Scan for the cell matching the given text and deliver its (X, Y) coordinate at center. 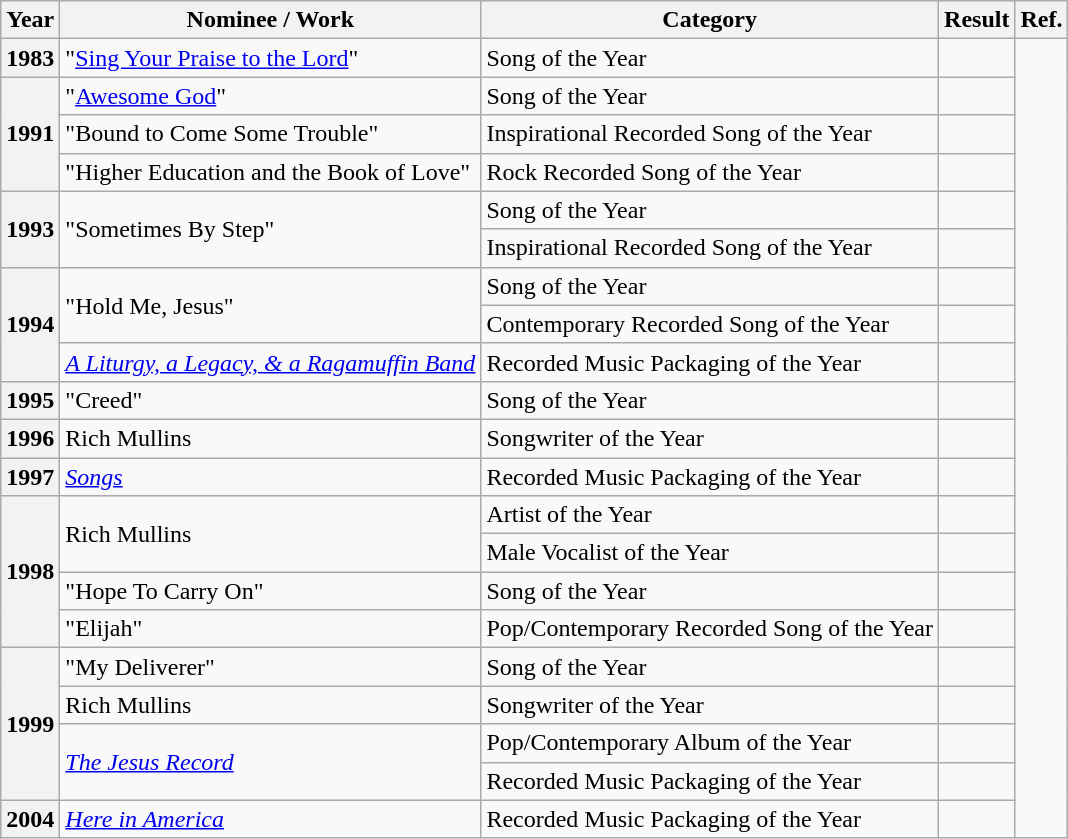
"Creed" (270, 400)
Artist of the Year (710, 515)
1996 (30, 438)
"Higher Education and the Book of Love" (270, 172)
"Sometimes By Step" (270, 229)
Pop/Contemporary Recorded Song of the Year (710, 629)
1993 (30, 229)
Male Vocalist of the Year (710, 553)
A Liturgy, a Legacy, & a Ragamuffin Band (270, 362)
1997 (30, 477)
Here in America (270, 819)
Nominee / Work (270, 20)
Songs (270, 477)
Result (977, 20)
"My Deliverer" (270, 667)
"Sing Your Praise to the Lord" (270, 58)
"Hold Me, Jesus" (270, 305)
Ref. (1042, 20)
"Hope To Carry On" (270, 591)
1999 (30, 724)
"Elijah" (270, 629)
Category (710, 20)
1991 (30, 134)
Rock Recorded Song of the Year (710, 172)
1998 (30, 572)
"Awesome God" (270, 96)
"Bound to Come Some Trouble" (270, 134)
The Jesus Record (270, 762)
Year (30, 20)
2004 (30, 819)
1983 (30, 58)
Pop/Contemporary Album of the Year (710, 743)
1994 (30, 324)
1995 (30, 400)
Contemporary Recorded Song of the Year (710, 324)
